Pinpoint the cell where the given text exists, returning its (x, y) midpoint coordinate. 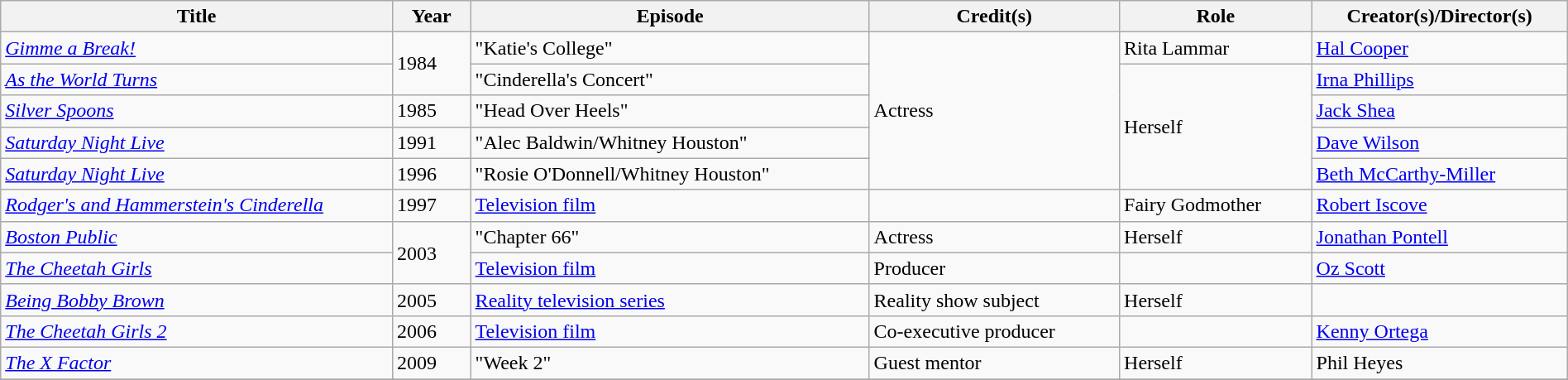
2006 (432, 331)
Beth McCarthy-Miller (1439, 174)
Co-executive producer (994, 331)
Credit(s) (994, 17)
Title (197, 17)
The Cheetah Girls (197, 268)
Irna Phillips (1439, 79)
Year (432, 17)
"Katie's College" (670, 48)
1985 (432, 111)
The X Factor (197, 363)
2003 (432, 253)
2009 (432, 363)
Guest mentor (994, 363)
Rodger's and Hammerstein's Cinderella (197, 205)
Role (1216, 17)
The Cheetah Girls 2 (197, 331)
Jonathan Pontell (1439, 237)
1996 (432, 174)
Kenny Ortega (1439, 331)
1991 (432, 142)
As the World Turns (197, 79)
Phil Heyes (1439, 363)
"Head Over Heels" (670, 111)
Hal Cooper (1439, 48)
Gimme a Break! (197, 48)
Boston Public (197, 237)
"Rosie O'Donnell/Whitney Houston" (670, 174)
2005 (432, 300)
Dave Wilson (1439, 142)
Creator(s)/Director(s) (1439, 17)
Reality show subject (994, 300)
1984 (432, 64)
Rita Lammar (1216, 48)
"Chapter 66" (670, 237)
Episode (670, 17)
Fairy Godmother (1216, 205)
Being Bobby Brown (197, 300)
"Alec Baldwin/Whitney Houston" (670, 142)
Oz Scott (1439, 268)
"Cinderella's Concert" (670, 79)
"Week 2" (670, 363)
Reality television series (670, 300)
1997 (432, 205)
Robert Iscove (1439, 205)
Silver Spoons (197, 111)
Producer (994, 268)
Jack Shea (1439, 111)
